Find where the given text appears and provide that cell's center as [x, y] coordinate. 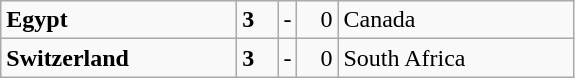
Switzerland [119, 58]
Egypt [119, 20]
Canada [456, 20]
South Africa [456, 58]
